Detect which cell encompasses the target text, then output its [x, y] center coordinate. 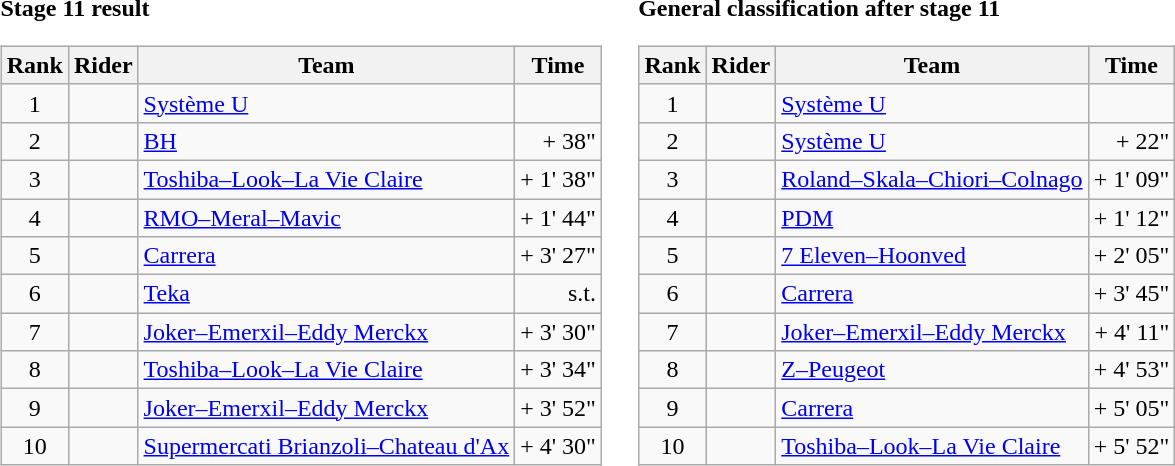
+ 3' 52" [558, 408]
Roland–Skala–Chiori–Colnago [932, 179]
+ 1' 38" [558, 179]
+ 3' 34" [558, 370]
BH [326, 141]
+ 1' 09" [1132, 179]
+ 38" [558, 141]
Teka [326, 294]
Supermercati Brianzoli–Chateau d'Ax [326, 446]
+ 3' 30" [558, 332]
+ 1' 12" [1132, 217]
s.t. [558, 294]
+ 4' 30" [558, 446]
+ 2' 05" [1132, 256]
PDM [932, 217]
+ 5' 05" [1132, 408]
+ 4' 11" [1132, 332]
+ 3' 27" [558, 256]
RMO–Meral–Mavic [326, 217]
+ 1' 44" [558, 217]
+ 4' 53" [1132, 370]
+ 5' 52" [1132, 446]
+ 3' 45" [1132, 294]
Z–Peugeot [932, 370]
7 Eleven–Hoonved [932, 256]
+ 22" [1132, 141]
